For the text-containing cell, return its midpoint in [X, Y] coordinate format. 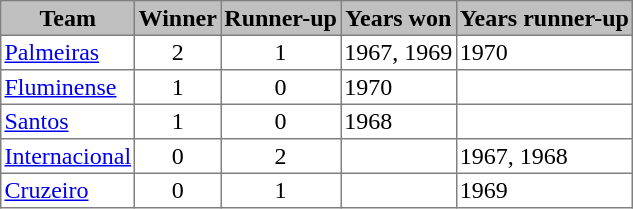
Runner-up [281, 18]
Internacional [68, 156]
1967, 1968 [544, 156]
Palmeiras [68, 52]
Years runner-up [544, 18]
Cruzeiro [68, 190]
1969 [544, 190]
Years won [399, 18]
Fluminense [68, 87]
1967, 1969 [399, 52]
Winner [178, 18]
Team [68, 18]
1968 [399, 121]
Santos [68, 121]
